Scan for the cell matching the given text and deliver its (x, y) coordinate at center. 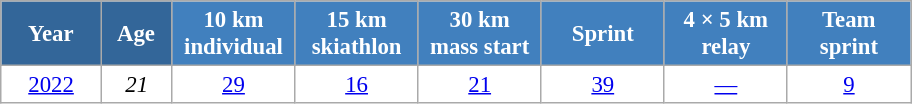
30 km mass start (480, 34)
39 (602, 85)
— (726, 85)
Team sprint (848, 34)
16 (356, 85)
15 km skiathlon (356, 34)
Age (136, 34)
4 × 5 km relay (726, 34)
29 (234, 85)
Year (52, 34)
10 km individual (234, 34)
2022 (52, 85)
9 (848, 85)
Sprint (602, 34)
